Output the [X, Y] coordinate of the center of the cell containing the given text.  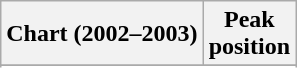
Peakposition [249, 34]
Chart (2002–2003) [102, 34]
